For the text-containing cell, return its midpoint in (x, y) coordinate format. 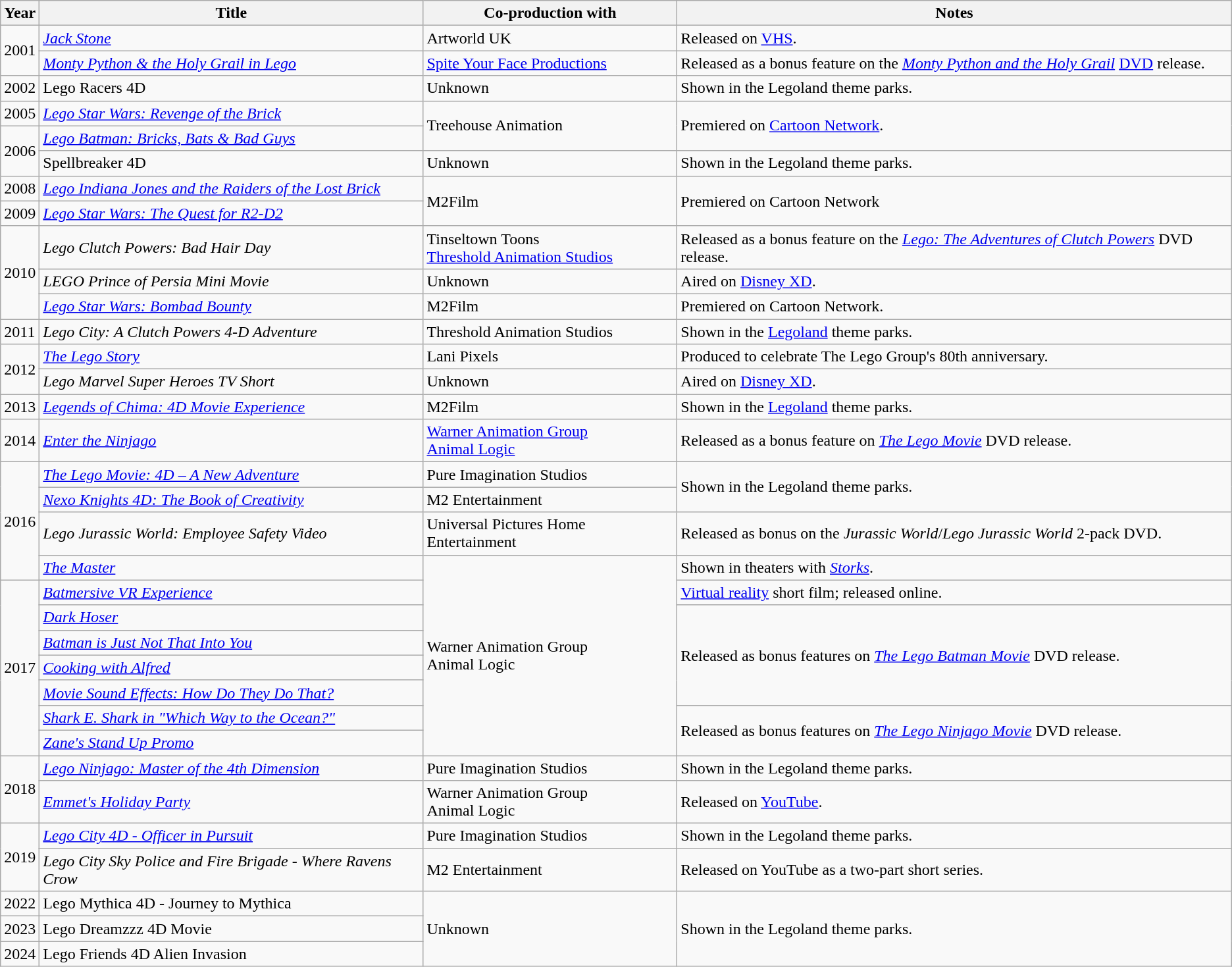
Universal Pictures Home Entertainment (550, 533)
Lani Pixels (550, 357)
Lego City Sky Police and Fire Brigade - Where Ravens Crow (232, 870)
Released on YouTube. (954, 802)
Movie Sound Effects: How Do They Do That? (232, 693)
Lego Racers 4D (232, 88)
Zane's Stand Up Promo (232, 743)
2017 (20, 667)
Produced to celebrate The Lego Group's 80th anniversary. (954, 357)
2011 (20, 331)
2001 (20, 51)
Cooking with Alfred (232, 667)
Lego Clutch Powers: Bad Hair Day (232, 248)
Dark Hoser (232, 617)
Artworld UK (550, 38)
Lego City: A Clutch Powers 4-D Adventure (232, 331)
Lego Friends 4D Alien Invasion (232, 954)
Monty Python & the Holy Grail in Lego (232, 63)
2010 (20, 273)
Released as bonus features on The Lego Batman Movie DVD release. (954, 655)
Nexo Knights 4D: The Book of Creativity (232, 500)
Released as a bonus feature on The Lego Movie DVD release. (954, 441)
Released on YouTube as a two-part short series. (954, 870)
2013 (20, 407)
2022 (20, 904)
Lego Star Wars: Bombad Bounty (232, 306)
Batmersive VR Experience (232, 592)
2024 (20, 954)
Released on VHS. (954, 38)
Emmet's Holiday Party (232, 802)
Released as bonus features on The Lego Ninjago Movie DVD release. (954, 730)
Lego Star Wars: The Quest for R2-D2 (232, 213)
Co-production with (550, 13)
2014 (20, 441)
Batman is Just Not That Into You (232, 642)
Released as a bonus feature on the Monty Python and the Holy Grail DVD release. (954, 63)
2006 (20, 151)
2008 (20, 188)
Released as a bonus feature on the Lego: The Adventures of Clutch Powers DVD release. (954, 248)
2023 (20, 929)
Released as bonus on the Jurassic World/Lego Jurassic World 2-pack DVD. (954, 533)
The Master (232, 567)
2016 (20, 521)
Title (232, 13)
2012 (20, 369)
Treehouse Animation (550, 126)
2002 (20, 88)
The Lego Movie: 4D – A New Adventure (232, 475)
Year (20, 13)
Lego City 4D - Officer in Pursuit (232, 836)
Notes (954, 13)
Premiered on Cartoon Network (954, 201)
Lego Indiana Jones and the Raiders of the Lost Brick (232, 188)
Virtual reality short film; released online. (954, 592)
Spellbreaker 4D (232, 163)
2009 (20, 213)
Spite Your Face Productions (550, 63)
Threshold Animation Studios (550, 331)
2018 (20, 790)
Shown in theaters with Storks. (954, 567)
Lego Mythica 4D - Journey to Mythica (232, 904)
LEGO Prince of Persia Mini Movie (232, 281)
Legends of Chima: 4D Movie Experience (232, 407)
2019 (20, 857)
Lego Batman: Bricks, Bats & Bad Guys (232, 138)
2005 (20, 113)
Lego Dreamzzz 4D Movie (232, 929)
Lego Marvel Super Heroes TV Short (232, 382)
Lego Jurassic World: Employee Safety Video (232, 533)
Lego Star Wars: Revenge of the Brick (232, 113)
The Lego Story (232, 357)
Jack Stone (232, 38)
Shark E. Shark in "Which Way to the Ocean?" (232, 718)
Enter the Ninjago (232, 441)
Lego Ninjago: Master of the 4th Dimension (232, 768)
Tinseltown ToonsThreshold Animation Studios (550, 248)
